Identify which cell holds the provided text, then report its (x, y) central coordinate. 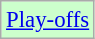
Play-offs (48, 20)
